Locate the cell with the specified text and output its (x, y) center coordinate. 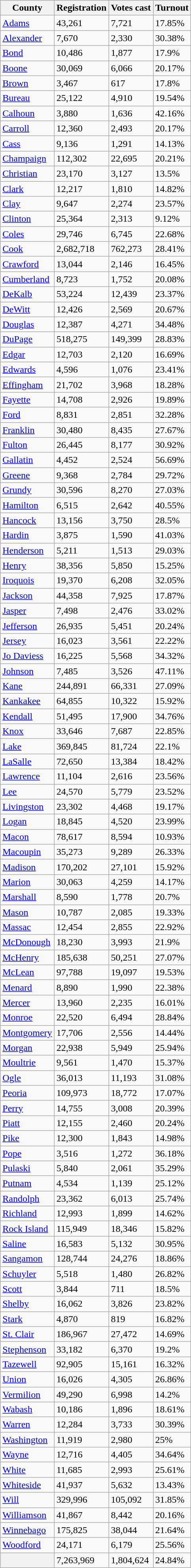
4,596 (81, 369)
1,076 (131, 369)
4,305 (131, 1379)
Ford (27, 415)
23,170 (81, 173)
42.16% (172, 113)
7,498 (81, 611)
Rock Island (27, 1229)
10,322 (131, 701)
81,724 (131, 746)
Kankakee (27, 701)
41.03% (172, 535)
47.11% (172, 671)
St. Clair (27, 1334)
16,062 (81, 1304)
Sangamon (27, 1259)
7,925 (131, 596)
Henderson (27, 550)
Bureau (27, 98)
25.94% (172, 1048)
13,960 (81, 1003)
22,520 (81, 1018)
3,008 (131, 1108)
30.95% (172, 1244)
Peoria (27, 1093)
25.12% (172, 1184)
Calhoun (27, 113)
2,274 (131, 204)
Franklin (27, 430)
Washington (27, 1440)
Stephenson (27, 1349)
9.12% (172, 219)
244,891 (81, 686)
2,460 (131, 1123)
Marshall (27, 897)
Union (27, 1379)
Jackson (27, 596)
11,193 (131, 1078)
2,682,718 (81, 249)
18.42% (172, 761)
Tazewell (27, 1364)
8,890 (81, 988)
8,723 (81, 279)
Alexander (27, 38)
18,845 (81, 822)
8,590 (81, 897)
3,880 (81, 113)
8,594 (131, 837)
7,485 (81, 671)
8,435 (131, 430)
2,784 (131, 475)
21,702 (81, 384)
19.2% (172, 1349)
5,850 (131, 565)
4,870 (81, 1319)
4,468 (131, 807)
14,708 (81, 400)
1,899 (131, 1214)
19,370 (81, 580)
Mercer (27, 1003)
185,638 (81, 957)
40.55% (172, 505)
35,273 (81, 852)
31.85% (172, 1500)
4,520 (131, 822)
Clay (27, 204)
3,750 (131, 520)
11,685 (81, 1470)
2,061 (131, 1168)
3,516 (81, 1153)
17,900 (131, 716)
15,161 (131, 1364)
6,494 (131, 1018)
Jersey (27, 641)
Clinton (27, 219)
16,023 (81, 641)
1,513 (131, 550)
1,810 (131, 189)
2,493 (131, 128)
18,346 (131, 1229)
LaSalle (27, 761)
25% (172, 1440)
28.41% (172, 249)
22,695 (131, 158)
29.72% (172, 475)
Knox (27, 731)
Will (27, 1500)
Scott (27, 1289)
Kendall (27, 716)
Cumberland (27, 279)
1,804,624 (131, 1560)
2,235 (131, 1003)
26,445 (81, 445)
Saline (27, 1244)
26.33% (172, 852)
Cass (27, 143)
2,855 (131, 927)
12,155 (81, 1123)
1,896 (131, 1410)
11,919 (81, 1440)
175,825 (81, 1530)
3,733 (131, 1425)
2,524 (131, 460)
Douglas (27, 324)
Monroe (27, 1018)
13,384 (131, 761)
3,561 (131, 641)
66,331 (131, 686)
5,949 (131, 1048)
18.61% (172, 1410)
25.56% (172, 1545)
20.7% (172, 897)
Crawford (27, 264)
17.8% (172, 83)
53,224 (81, 294)
25,364 (81, 219)
30.39% (172, 1425)
Pike (27, 1138)
30,063 (81, 882)
2,926 (131, 400)
19.33% (172, 912)
8,831 (81, 415)
20.08% (172, 279)
1,590 (131, 535)
23.82% (172, 1304)
Williamson (27, 1515)
7,687 (131, 731)
11,104 (81, 776)
21.9% (172, 942)
30,596 (81, 490)
1,291 (131, 143)
30.92% (172, 445)
Jo Daviess (27, 656)
22.85% (172, 731)
Hancock (27, 520)
Moultrie (27, 1063)
DeKalb (27, 294)
Registration (81, 8)
5,451 (131, 626)
Iroquois (27, 580)
Winnebago (27, 1530)
Gallatin (27, 460)
12,716 (81, 1455)
Johnson (27, 671)
12,703 (81, 354)
Piatt (27, 1123)
92,905 (81, 1364)
Mason (27, 912)
33,646 (81, 731)
Adams (27, 23)
McLean (27, 972)
33.02% (172, 611)
17,706 (81, 1033)
35.29% (172, 1168)
Carroll (27, 128)
43,261 (81, 23)
Votes cast (131, 8)
16,583 (81, 1244)
18.86% (172, 1259)
Montgomery (27, 1033)
78,617 (81, 837)
3,875 (81, 535)
Pulaski (27, 1168)
Clark (27, 189)
Shelby (27, 1304)
7,670 (81, 38)
6,370 (131, 1349)
Fulton (27, 445)
Lee (27, 792)
6,179 (131, 1545)
9,647 (81, 204)
16.82% (172, 1319)
56.69% (172, 460)
3,467 (81, 83)
23.99% (172, 822)
White (27, 1470)
27.07% (172, 957)
County (27, 8)
2,330 (131, 38)
4,910 (131, 98)
17.85% (172, 23)
29.03% (172, 550)
10.93% (172, 837)
6,013 (131, 1199)
Ogle (27, 1078)
3,968 (131, 384)
30,069 (81, 68)
20.67% (172, 309)
13.43% (172, 1485)
1,778 (131, 897)
24,276 (131, 1259)
2,120 (131, 354)
Jefferson (27, 626)
4,534 (81, 1184)
115,949 (81, 1229)
3,526 (131, 671)
7,263,969 (81, 1560)
819 (131, 1319)
Brown (27, 83)
12,360 (81, 128)
22.38% (172, 988)
Champaign (27, 158)
12,217 (81, 189)
128,744 (81, 1259)
105,092 (131, 1500)
2,085 (131, 912)
18,230 (81, 942)
33,182 (81, 1349)
12,284 (81, 1425)
16.69% (172, 354)
14.82% (172, 189)
369,845 (81, 746)
16,225 (81, 656)
3,844 (81, 1289)
19.89% (172, 400)
5,779 (131, 792)
10,486 (81, 53)
5,211 (81, 550)
2,642 (131, 505)
34.32% (172, 656)
18,772 (131, 1093)
27.09% (172, 686)
McHenry (27, 957)
16.32% (172, 1364)
Edwards (27, 369)
762,273 (131, 249)
109,973 (81, 1093)
7,721 (131, 23)
Greene (27, 475)
18.5% (172, 1289)
2,146 (131, 264)
97,788 (81, 972)
2,851 (131, 415)
34.64% (172, 1455)
6,208 (131, 580)
22.68% (172, 234)
DuPage (27, 339)
329,996 (81, 1500)
15.37% (172, 1063)
26.86% (172, 1379)
13.5% (172, 173)
Lawrence (27, 776)
Logan (27, 822)
20.39% (172, 1108)
26.82% (172, 1274)
27.67% (172, 430)
Marion (27, 882)
38,044 (131, 1530)
1,272 (131, 1153)
1,990 (131, 988)
5,132 (131, 1244)
23,302 (81, 807)
14.62% (172, 1214)
3,127 (131, 173)
64,855 (81, 701)
8,270 (131, 490)
Wabash (27, 1410)
149,399 (131, 339)
12,426 (81, 309)
Warren (27, 1425)
10,787 (81, 912)
Morgan (27, 1048)
23.56% (172, 776)
711 (131, 1289)
2,569 (131, 309)
6,515 (81, 505)
24,171 (81, 1545)
51,495 (81, 716)
17.9% (172, 53)
14.17% (172, 882)
34.76% (172, 716)
Richland (27, 1214)
14,755 (81, 1108)
20.21% (172, 158)
6,998 (131, 1394)
30.38% (172, 38)
Macoupin (27, 852)
Wayne (27, 1455)
Henry (27, 565)
30,480 (81, 430)
Coles (27, 234)
23,362 (81, 1199)
4,271 (131, 324)
Randolph (27, 1199)
27,101 (131, 867)
2,980 (131, 1440)
Perry (27, 1108)
617 (131, 83)
15.25% (172, 565)
27,472 (131, 1334)
16,026 (81, 1379)
17.07% (172, 1093)
2,476 (131, 611)
Stark (27, 1319)
DeWitt (27, 309)
9,289 (131, 852)
5,568 (131, 656)
16.01% (172, 1003)
McDonough (27, 942)
Massac (27, 927)
1,877 (131, 53)
23.57% (172, 204)
5,632 (131, 1485)
38,356 (81, 565)
24.84% (172, 1560)
14.13% (172, 143)
Putnam (27, 1184)
12,454 (81, 927)
5,518 (81, 1274)
9,561 (81, 1063)
20.16% (172, 1515)
13,044 (81, 264)
72,650 (81, 761)
Schuyler (27, 1274)
41,937 (81, 1485)
25,122 (81, 98)
186,967 (81, 1334)
1,470 (131, 1063)
22,938 (81, 1048)
23.37% (172, 294)
12,439 (131, 294)
32.28% (172, 415)
19.17% (172, 807)
Pope (27, 1153)
Bond (27, 53)
26,935 (81, 626)
36.18% (172, 1153)
22.22% (172, 641)
1,480 (131, 1274)
36,013 (81, 1078)
24,570 (81, 792)
4,452 (81, 460)
Kane (27, 686)
112,302 (81, 158)
27.03% (172, 490)
22.1% (172, 746)
16.45% (172, 264)
32.05% (172, 580)
13,156 (81, 520)
49,290 (81, 1394)
6,066 (131, 68)
1,752 (131, 279)
50,251 (131, 957)
Christian (27, 173)
170,202 (81, 867)
28.84% (172, 1018)
12,387 (81, 324)
18.28% (172, 384)
2,313 (131, 219)
4,405 (131, 1455)
34.48% (172, 324)
14.69% (172, 1334)
19.54% (172, 98)
14.2% (172, 1394)
Fayette (27, 400)
10,186 (81, 1410)
Menard (27, 988)
14.44% (172, 1033)
Edgar (27, 354)
23.41% (172, 369)
12,300 (81, 1138)
4,259 (131, 882)
2,556 (131, 1033)
31.08% (172, 1078)
Woodford (27, 1545)
Hardin (27, 535)
17.87% (172, 596)
Grundy (27, 490)
2,993 (131, 1470)
1,636 (131, 113)
Turnout (172, 8)
29,746 (81, 234)
21.64% (172, 1530)
Cook (27, 249)
3,993 (131, 942)
8,442 (131, 1515)
Lake (27, 746)
3,826 (131, 1304)
Vermilion (27, 1394)
Whiteside (27, 1485)
8,177 (131, 445)
22.92% (172, 927)
9,368 (81, 475)
Effingham (27, 384)
15.82% (172, 1229)
5,840 (81, 1168)
518,275 (81, 339)
41,867 (81, 1515)
19.53% (172, 972)
28.83% (172, 339)
23.52% (172, 792)
44,358 (81, 596)
1,139 (131, 1184)
12,993 (81, 1214)
Hamilton (27, 505)
Boone (27, 68)
14.98% (172, 1138)
28.5% (172, 520)
1,843 (131, 1138)
Macon (27, 837)
2,616 (131, 776)
19,097 (131, 972)
9,136 (81, 143)
25.74% (172, 1199)
Jasper (27, 611)
Madison (27, 867)
6,745 (131, 234)
25.61% (172, 1470)
Livingston (27, 807)
